Return [X, Y] of the center of cell containing provided text 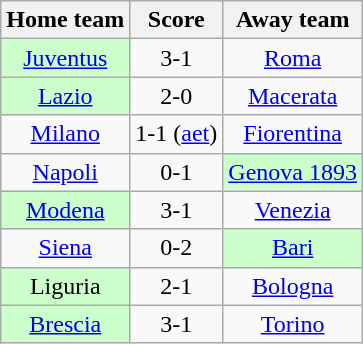
Home team [66, 20]
0-2 [176, 248]
Bologna [293, 286]
Lazio [66, 96]
2-1 [176, 286]
Milano [66, 134]
Napoli [66, 172]
Bari [293, 248]
Roma [293, 58]
2-0 [176, 96]
Torino [293, 324]
1-1 (aet) [176, 134]
Genova 1893 [293, 172]
Macerata [293, 96]
Fiorentina [293, 134]
0-1 [176, 172]
Juventus [66, 58]
Siena [66, 248]
Away team [293, 20]
Modena [66, 210]
Venezia [293, 210]
Brescia [66, 324]
Score [176, 20]
Liguria [66, 286]
